Scan for the cell matching the given text and deliver its [x, y] coordinate at center. 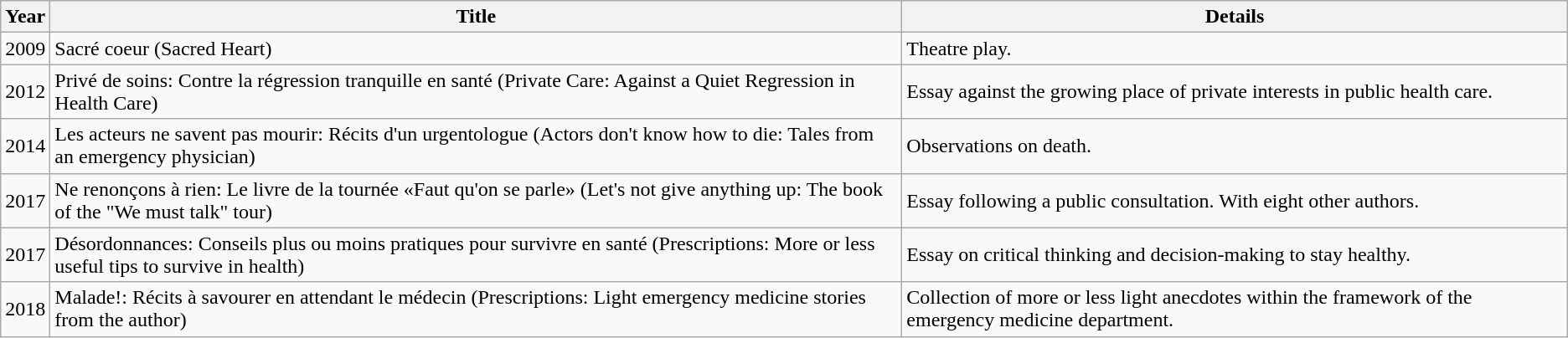
2012 [25, 92]
2014 [25, 146]
Essay on critical thinking and decision-making to stay healthy. [1235, 254]
Title [476, 17]
Ne renonçons à rien: Le livre de la tournée «Faut qu'on se parle» (Let's not give anything up: The book of the "We must talk" tour) [476, 201]
Privé de soins: Contre la régression tranquille en santé (Private Care: Against a Quiet Regression in Health Care) [476, 92]
2009 [25, 49]
Details [1235, 17]
Essay following a public consultation. With eight other authors. [1235, 201]
Désordonnances: Conseils plus ou moins pratiques pour survivre en santé (Prescriptions: More or less useful tips to survive in health) [476, 254]
2018 [25, 310]
Sacré coeur (Sacred Heart) [476, 49]
Malade!: Récits à savourer en attendant le médecin (Prescriptions: Light emergency medicine stories from the author) [476, 310]
Theatre play. [1235, 49]
Collection of more or less light anecdotes within the framework of the emergency medicine department. [1235, 310]
Les acteurs ne savent pas mourir: Récits d'un urgentologue (Actors don't know how to die: Tales from an emergency physician) [476, 146]
Year [25, 17]
Essay against the growing place of private interests in public health care. [1235, 92]
Observations on death. [1235, 146]
